Capture the cell that displays the provided text and extract its [x, y] central coordinate. 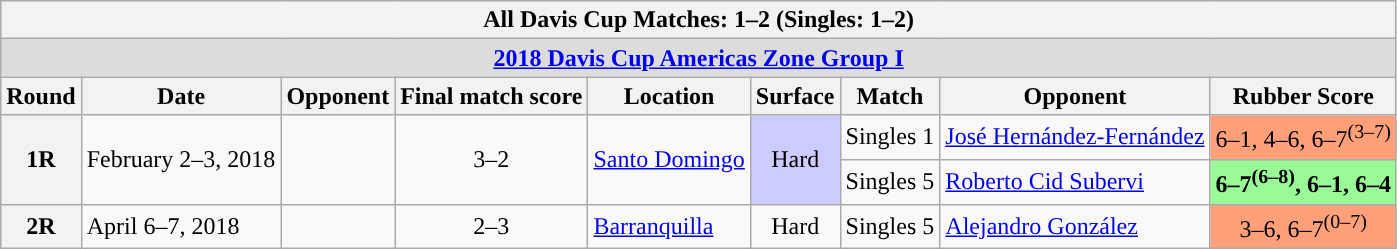
Final match score [492, 96]
Singles 1 [890, 138]
Date [181, 96]
All Davis Cup Matches: 1–2 (Singles: 1–2) [699, 20]
6–7(6–8), 6–1, 6–4 [1303, 182]
José Hernández-Fernández [1075, 138]
2018 Davis Cup Americas Zone Group I [699, 58]
2–3 [492, 226]
Rubber Score [1303, 96]
3–6, 6–7(0–7) [1303, 226]
2R [41, 226]
Match [890, 96]
Alejandro González [1075, 226]
April 6–7, 2018 [181, 226]
1R [41, 160]
Location [669, 96]
Barranquilla [669, 226]
February 2–3, 2018 [181, 160]
Round [41, 96]
3–2 [492, 160]
Santo Domingo [669, 160]
Roberto Cid Subervi [1075, 182]
6–1, 4–6, 6–7(3–7) [1303, 138]
Surface [795, 96]
